Identify which cell holds the provided text, then report its (X, Y) central coordinate. 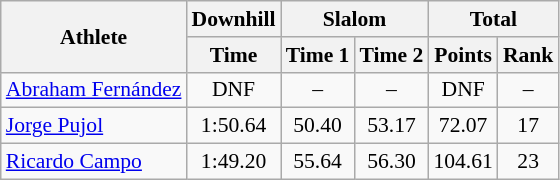
1:49.20 (233, 162)
Ricardo Campo (94, 162)
Athlete (94, 36)
50.40 (318, 126)
55.64 (318, 162)
17 (528, 126)
72.07 (462, 126)
56.30 (391, 162)
Rank (528, 55)
Slalom (355, 19)
Abraham Fernández (94, 90)
Points (462, 55)
Downhill (233, 19)
Jorge Pujol (94, 126)
104.61 (462, 162)
1:50.64 (233, 126)
Time 2 (391, 55)
Total (493, 19)
Time 1 (318, 55)
23 (528, 162)
Time (233, 55)
53.17 (391, 126)
